Identify which cell holds the provided text, then report its [x, y] central coordinate. 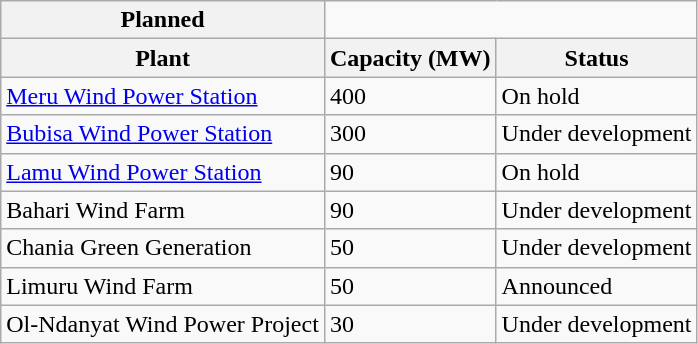
Ol-Ndanyat Wind Power Project [163, 324]
Bahari Wind Farm [163, 210]
Plant [163, 58]
30 [410, 324]
Announced [596, 286]
400 [410, 96]
Limuru Wind Farm [163, 286]
Status [596, 58]
Bubisa Wind Power Station [163, 134]
Capacity (MW) [410, 58]
Planned [163, 20]
300 [410, 134]
Chania Green Generation [163, 248]
Meru Wind Power Station [163, 96]
Lamu Wind Power Station [163, 172]
